For the text-containing cell, return its midpoint in (X, Y) coordinate format. 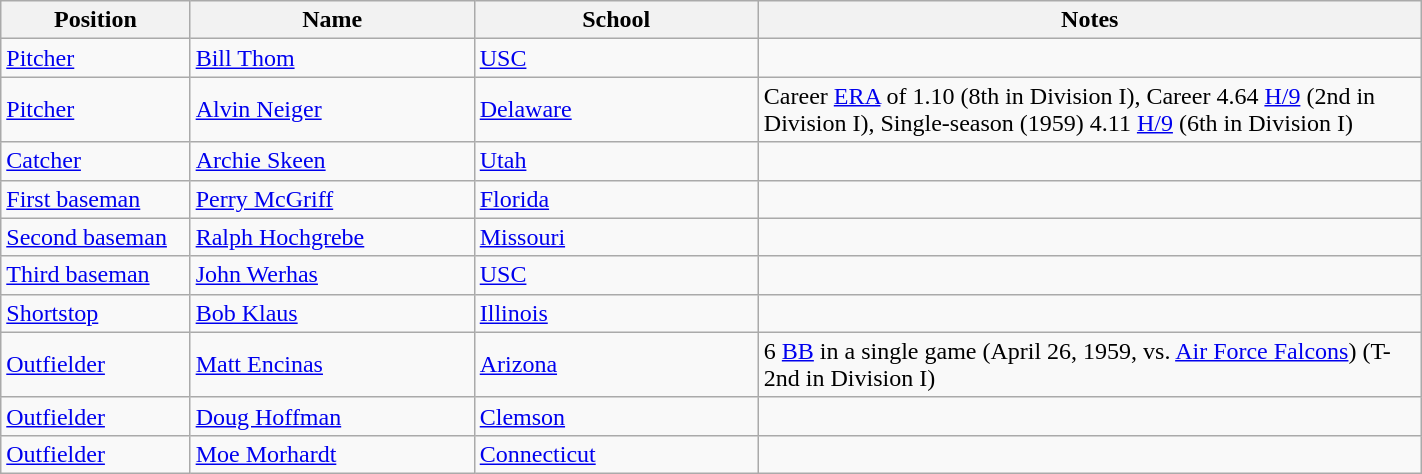
Florida (616, 199)
Career ERA of 1.10 (8th in Division I), Career 4.64 H/9 (2nd in Division I), Single-season (1959) 4.11 H/9 (6th in Division I) (1090, 110)
Second baseman (96, 237)
Arizona (616, 364)
Bill Thom (332, 58)
Ralph Hochgrebe (332, 237)
Name (332, 20)
Delaware (616, 110)
Bob Klaus (332, 313)
First baseman (96, 199)
Archie Skeen (332, 161)
Doug Hoffman (332, 416)
Clemson (616, 416)
Connecticut (616, 454)
Utah (616, 161)
Notes (1090, 20)
Position (96, 20)
Shortstop (96, 313)
Missouri (616, 237)
Matt Encinas (332, 364)
School (616, 20)
6 BB in a single game (April 26, 1959, vs. Air Force Falcons) (T-2nd in Division I) (1090, 364)
Moe Morhardt (332, 454)
John Werhas (332, 275)
Perry McGriff (332, 199)
Third baseman (96, 275)
Catcher (96, 161)
Illinois (616, 313)
Alvin Neiger (332, 110)
